Locate the cell with the specified text and output its [x, y] center coordinate. 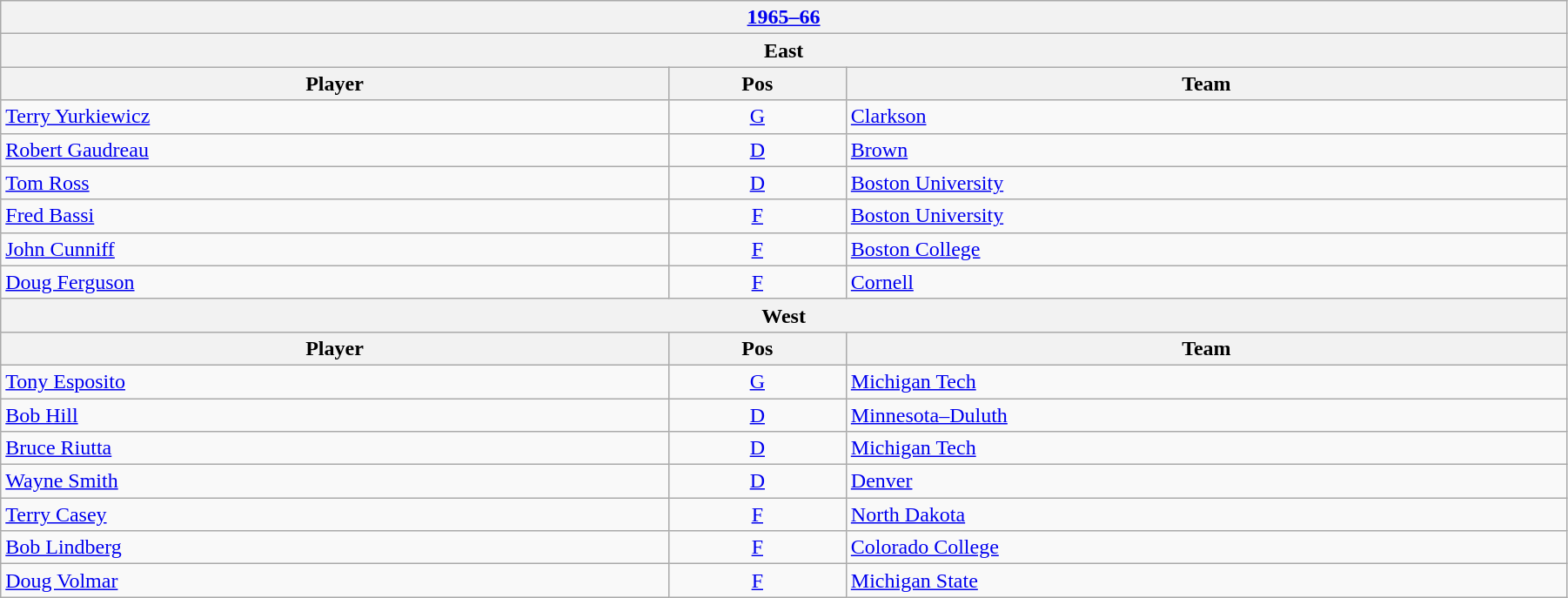
Bruce Riutta [335, 448]
John Cunniff [335, 249]
Minnesota–Duluth [1206, 415]
North Dakota [1206, 514]
1965–66 [784, 17]
Brown [1206, 150]
Clarkson [1206, 117]
East [784, 50]
Doug Ferguson [335, 282]
Wayne Smith [335, 481]
Robert Gaudreau [335, 150]
Colorado College [1206, 548]
Michigan State [1206, 581]
Doug Volmar [335, 581]
Bob Lindberg [335, 548]
Terry Yurkiewicz [335, 117]
Tom Ross [335, 183]
West [784, 315]
Fred Bassi [335, 216]
Tony Esposito [335, 381]
Denver [1206, 481]
Cornell [1206, 282]
Terry Casey [335, 514]
Boston College [1206, 249]
Bob Hill [335, 415]
